Locate the cell with the specified text and output its (x, y) center coordinate. 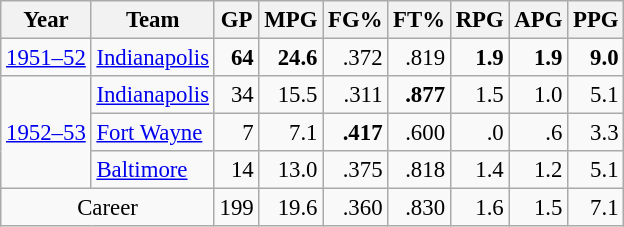
34 (236, 95)
64 (236, 58)
MPG (291, 20)
FT% (420, 20)
Baltimore (152, 170)
.818 (420, 170)
Career (108, 208)
FG% (356, 20)
.0 (480, 133)
.6 (538, 133)
1952–53 (46, 132)
1.6 (480, 208)
1.2 (538, 170)
.375 (356, 170)
PPG (596, 20)
.417 (356, 133)
15.5 (291, 95)
1.4 (480, 170)
14 (236, 170)
RPG (480, 20)
1.0 (538, 95)
.360 (356, 208)
.372 (356, 58)
.877 (420, 95)
.819 (420, 58)
3.3 (596, 133)
9.0 (596, 58)
7 (236, 133)
APG (538, 20)
Year (46, 20)
1951–52 (46, 58)
Fort Wayne (152, 133)
Team (152, 20)
24.6 (291, 58)
.600 (420, 133)
13.0 (291, 170)
GP (236, 20)
.311 (356, 95)
.830 (420, 208)
199 (236, 208)
19.6 (291, 208)
